Pinpoint the cell where the given text exists, returning its [x, y] midpoint coordinate. 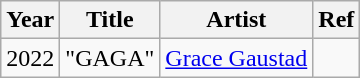
"GAGA" [110, 58]
Year [30, 20]
Grace Gaustad [236, 58]
Artist [236, 20]
Ref [336, 20]
2022 [30, 58]
Title [110, 20]
